For the text-containing cell, return its midpoint in [x, y] coordinate format. 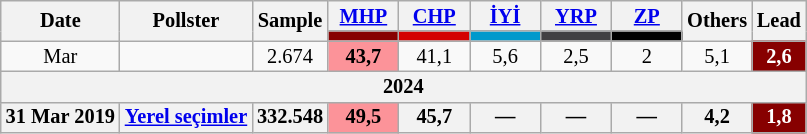
Date [60, 20]
2,5 [576, 56]
31 Mar 2019 [60, 118]
45,7 [434, 118]
2,6 [779, 56]
MHP [364, 16]
Yerel seçimler [186, 118]
2 [646, 56]
Mar [60, 56]
CHP [434, 16]
41,1 [434, 56]
Pollster [186, 20]
2024 [404, 86]
Sample [290, 20]
ZP [646, 16]
5,6 [506, 56]
Lead [779, 20]
İYİ [506, 16]
Others [717, 20]
43,7 [364, 56]
4,2 [717, 118]
1,8 [779, 118]
2.674 [290, 56]
5,1 [717, 56]
49,5 [364, 118]
332.548 [290, 118]
YRP [576, 16]
